Pinpoint the cell where the given text exists, returning its (X, Y) midpoint coordinate. 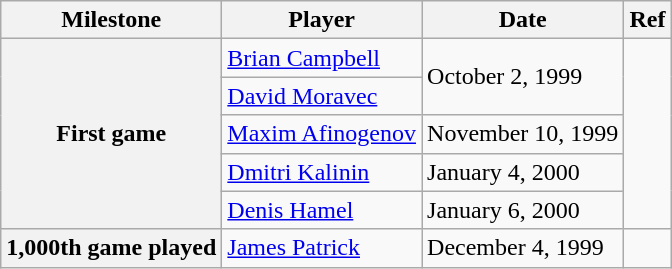
Milestone (112, 20)
Dmitri Kalinin (322, 172)
First game (112, 134)
October 2, 1999 (523, 77)
David Moravec (322, 96)
December 4, 1999 (523, 248)
November 10, 1999 (523, 134)
Ref (648, 20)
Player (322, 20)
Brian Campbell (322, 58)
Denis Hamel (322, 210)
1,000th game played (112, 248)
Maxim Afinogenov (322, 134)
Date (523, 20)
January 6, 2000 (523, 210)
James Patrick (322, 248)
January 4, 2000 (523, 172)
